Output the (x, y) coordinate of the center of the cell containing the given text.  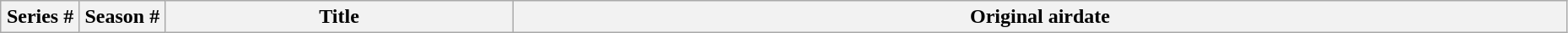
Original airdate (1041, 17)
Season # (121, 17)
Series # (40, 17)
Title (339, 17)
